Scan for the cell matching the given text and deliver its (x, y) coordinate at center. 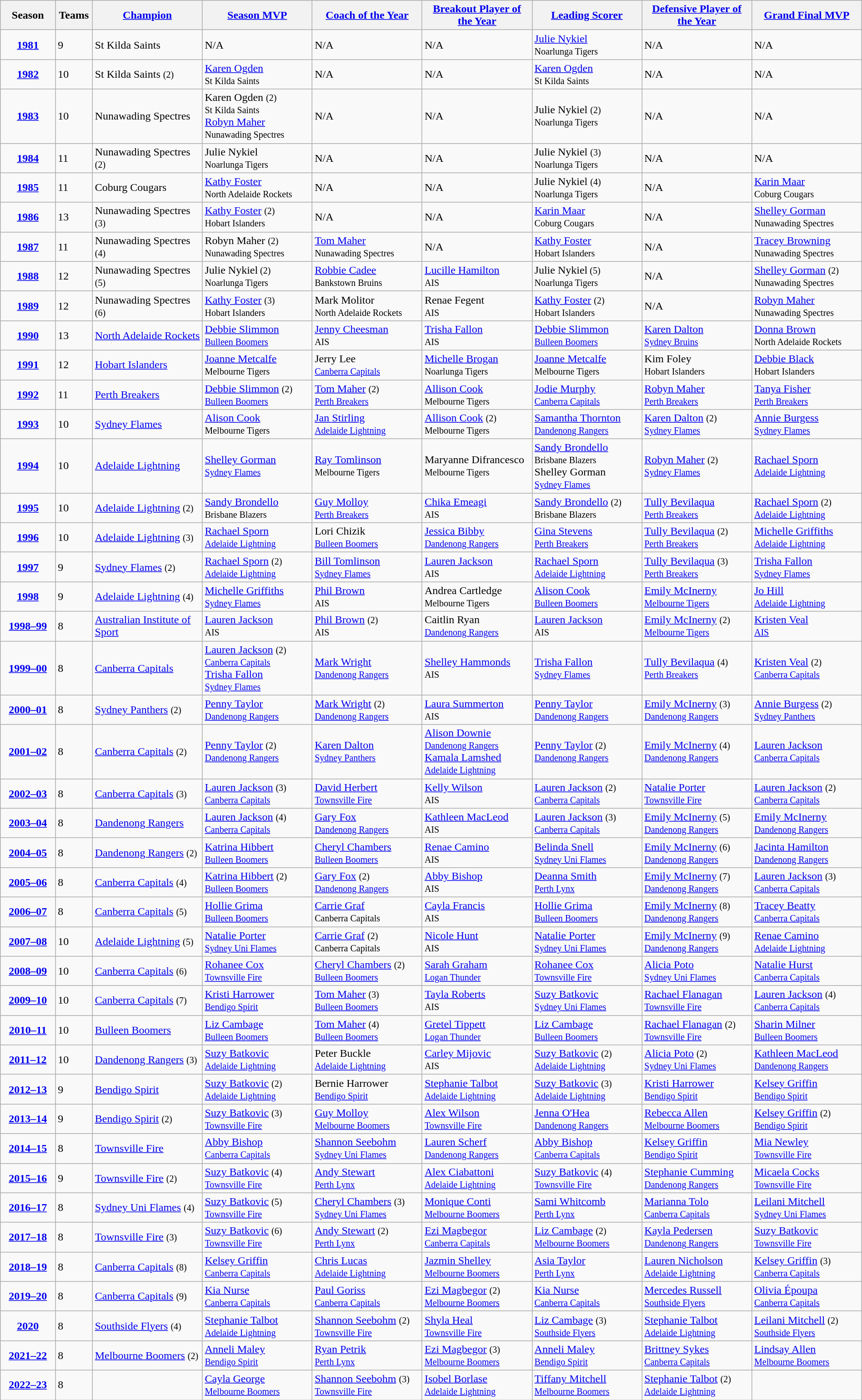
Rebecca AllenMelbourne Boomers (697, 1119)
Tracey BeattyCanberra Capitals (807, 912)
1989 (28, 305)
Liz Cambage (2) Melbourne Boomers (587, 1237)
2011–12 (28, 1060)
Townsville Fire (147, 1148)
2016–17 (28, 1207)
2006–07 (28, 912)
Michelle GriffithsAdelaide Lightning (807, 537)
Sydney Flames (2) (147, 567)
Gary FoxDandenong Rangers (367, 823)
Emily McInerny (6)Dandenong Rangers (697, 853)
Liz Cambage (3)Southside Flyers (587, 1325)
Ray TomlinsonMelbourne Tigers (367, 466)
1998–99 (28, 626)
Emily McInerny (8)Dandenong Rangers (697, 912)
Trisha FallonAIS (477, 335)
Dandenong Rangers (2) (147, 853)
2002–03 (28, 794)
Emily McInernyMelbourne Tigers (697, 596)
David HerbertTownsville Fire (367, 794)
Leading Scorer (587, 15)
1987 (28, 246)
Shelley HammondsAIS (477, 668)
Canberra Capitals (9) (147, 1296)
Emily McInernyDandenong Rangers (807, 823)
Kathy Foster (3)Hobart Islanders (257, 305)
2021–22 (28, 1355)
Cheryl ChambersBulleen Boomers (367, 853)
Jessica BibbyDandenong Rangers (477, 537)
Tully Bevilaqua (2)Perth Breakers (697, 537)
Phil Brown (2)AIS (367, 626)
Peter BuckleAdelaide Lightning (367, 1060)
2008–09 (28, 971)
Renae CaminoAIS (477, 853)
Melbourne Boomers (2) (147, 1355)
Sydney Uni Flames (4) (147, 1207)
Shelley Gorman (2)Nunawading Spectres (807, 276)
Alicia PotoSydney Uni Flames (697, 971)
Micaela Cocks Townsville Fire (807, 1178)
Stephanie Talbot (2)Adelaide Lightning (697, 1385)
Guy MolloyPerth Breakers (367, 508)
Tom Maher (4)Bulleen Boomers (367, 1030)
Jodie MurphyCanberra Capitals (587, 395)
Kathleen MacLeodAIS (477, 823)
Lucille HamiltonAIS (477, 276)
Bill TomlinsonSydney Flames (367, 567)
2001–02 (28, 752)
2017–18 (28, 1237)
2007–08 (28, 941)
Suzy BatkovicSydney Uni Flames (587, 1001)
Jazmin ShelleyMelbourne Boomers (477, 1266)
Asia TaylorPerth Lynx (587, 1266)
2022–23 (28, 1385)
1997 (28, 567)
1994 (28, 466)
Coburg Cougars (147, 187)
1996 (28, 537)
Jenny CheesmanAIS (367, 335)
Tully Bevilaqua (4)Perth Breakers (697, 668)
Tom Maher (3)Bulleen Boomers (367, 1001)
Canberra Capitals (3) (147, 794)
Chris LucasAdelaide Lightning (367, 1266)
Season MVP (257, 15)
Cayla FrancisAIS (477, 912)
Carrie Graf (2)Canberra Capitals (367, 941)
Emily McInerny (4)Dandenong Rangers (697, 752)
Defensive Player of the Year (697, 15)
Kristen Veal (2)Canberra Capitals (807, 668)
Tiffany MitchellMelbourne Boomers (587, 1385)
Katrina HibbertBulleen Boomers (257, 853)
Kristen VealAIS (807, 626)
Deanna SmithPerth Lynx (587, 882)
Emily McInerny (3)Dandenong Rangers (697, 710)
Alex CiabattoniAdelaide Lightning (477, 1178)
Kelsey Griffin (3)Canberra Capitals (807, 1266)
Alex WilsonTownsville Fire (477, 1119)
Nunawading Spectres (6) (147, 305)
Emily McInerny (9)Dandenong Rangers (697, 941)
Canberra Capitals (8) (147, 1266)
1986 (28, 217)
Andy Stewart Perth Lynx (367, 1178)
Allison CookMelbourne Tigers (477, 395)
Debbie BlackHobart Islanders (807, 365)
St Kilda Saints (147, 45)
Andy Stewart (2)Perth Lynx (367, 1237)
1993 (28, 425)
Gretel TippettLogan Thunder (477, 1030)
Robyn MaherPerth Breakers (697, 395)
Leilani Mitchell Sydney Uni Flames (807, 1207)
Tanya FisherPerth Breakers (807, 395)
Lori ChizikBulleen Boomers (367, 537)
Tom MaherNunawading Spectres (367, 246)
Annie BurgessSydney Flames (807, 425)
2004–05 (28, 853)
Jenna O'HeaDandenong Rangers (587, 1119)
1984 (28, 158)
Kelsey Griffin (2)Bendigo Spirit (807, 1119)
Phil BrownAIS (367, 596)
Teams (74, 15)
Canberra Capitals (147, 668)
1998 (28, 596)
Guy MolloyMelbourne Boomers (367, 1119)
Lindsay Allen Melbourne Boomers (807, 1355)
Nicole HuntAIS (477, 941)
Tully BevilaquaPerth Breakers (697, 508)
Mark MolitorNorth Adelaide Rockets (367, 305)
2005–06 (28, 882)
1981 (28, 45)
Alison DownieDandenong RangersKamala LamshedAdelaide Lightning (477, 752)
Renae CaminoAdelaide Lightning (807, 941)
Kathleen MacLeodDandenong Rangers (807, 1060)
Suzy Batkovic (5)Townsville Fire (257, 1207)
Julie Nykiel (3)Noarlunga Tigers (587, 158)
Karen DaltonSydney Panthers (367, 752)
Debbie Slimmon (2)Bulleen Boomers (257, 395)
Ezi Magbegor (2)Melbourne Boomers (477, 1296)
Michelle GriffithsSydney Flames (257, 596)
Robyn Maher (2)Nunawading Spectres (257, 246)
2018–19 (28, 1266)
Adelaide Lightning (5) (147, 941)
Bulleen Boomers (147, 1030)
Paul GorissCanberra Capitals (367, 1296)
Hobart Islanders (147, 365)
Julie Nykiel Noarlunga Tigers (587, 45)
Julie NykielNoarlunga Tigers (257, 158)
Katrina Hibbert (2)Bulleen Boomers (257, 882)
Tom Maher (2)Perth Breakers (367, 395)
Grand Final MVP (807, 15)
Suzy Batkovic (3)Townsville Fire (257, 1119)
Karen Ogden (2)St Kilda SaintsRobyn MaherNunawading Spectres (257, 116)
Cheryl Chambers (2)Bulleen Boomers (367, 971)
1999–00 (28, 668)
Samantha ThorntonDandenong Rangers (587, 425)
Kathy FosterHobart Islanders (587, 246)
2015–16 (28, 1178)
1985 (28, 187)
Shelley GormanNunawading Spectres (807, 217)
2000–01 (28, 710)
Suzy Batkovic Townsville Fire (807, 1237)
Brittney SykesCanberra Capitals (697, 1355)
Marianna Tolo Canberra Capitals (697, 1207)
Renae FegentAIS (477, 305)
Champion (147, 15)
Emily McInerny (5)Dandenong Rangers (697, 823)
Maryanne DifrancescoMelbourne Tigers (477, 466)
Season (28, 15)
1995 (28, 508)
Adelaide Lightning (4) (147, 596)
Sami Whitcomb Perth Lynx (587, 1207)
Adelaide Lightning (3) (147, 537)
Julie Nykiel (5)Noarlunga Tigers (587, 276)
Nunawading Spectres (4) (147, 246)
Annie Burgess (2)Sydney Panthers (807, 710)
Carrie GrafCanberra Capitals (367, 912)
Rachael FlanaganTownsville Fire (697, 1001)
1988 (28, 276)
Mark WrightDandenong Rangers (367, 668)
Dandenong Rangers (3) (147, 1060)
Adelaide Lightning (147, 466)
Monique ContiMelbourne Boomers (477, 1207)
Townsville Fire (3) (147, 1237)
Canberra Capitals (2) (147, 752)
Mark Wright (2)Dandenong Rangers (367, 710)
Donna BrownNorth Adelaide Rockets (807, 335)
Sandy BrondelloBrisbane BlazersShelley GormanSydney Flames (587, 466)
Canberra Capitals (4) (147, 882)
Sandy Brondello (2)Brisbane Blazers (587, 508)
Nunawading Spectres (3) (147, 217)
Nunawading Spectres (5) (147, 276)
Karen DaltonSydney Bruins (697, 335)
Rachael Flanagan (2)Townsville Fire (697, 1030)
Coach of the Year (367, 15)
Allison Cook (2)Melbourne Tigers (477, 425)
Alicia Poto (2)Sydney Uni Flames (697, 1060)
Chika EmeagiAIS (477, 508)
Suzy BatkovicAdelaide Lightning (257, 1060)
Ezi Magbegor (3)Melbourne Boomers (477, 1355)
Robyn MaherNunawading Spectres (807, 305)
Tracey BrowningNunawading Spectres (807, 246)
Andrea CartledgeMelbourne Tigers (477, 596)
Mia NewleyTownsville Fire (807, 1148)
Bendigo Spirit (2) (147, 1119)
Southside Flyers (4) (147, 1325)
Adelaide Lightning (2) (147, 508)
Cheryl Chambers (3)Sydney Uni Flames (367, 1207)
1991 (28, 365)
Tully Bevilaqua (3)Perth Breakers (697, 567)
2019–20 (28, 1296)
Australian Institute of Sport (147, 626)
Canberra Capitals (5) (147, 912)
1983 (28, 116)
Kayla Pedersen Dandenong Rangers (697, 1237)
Emily McInerny (2)Melbourne Tigers (697, 626)
Ezi MagbegorCanberra Capitals (477, 1237)
Bernie HarrowerBendigo Spirit (367, 1089)
Natalie HurstCanberra Capitals (807, 971)
2014–15 (28, 1148)
Abby BishopAIS (477, 882)
St Kilda Saints (2) (147, 75)
Laura SummertonAIS (477, 710)
Suzy Batkovic (3)Adelaide Lightning (587, 1089)
2013–14 (28, 1119)
Nunawading Spectres (2) (147, 158)
Townsville Fire (2) (147, 1178)
Shannon SeebohmSydney Uni Flames (367, 1148)
Lauren Jackson (2)Canberra CapitalsTrisha FallonSydney Flames (257, 668)
Ryan Petrik Perth Lynx (367, 1355)
Stephanie Cumming Dandenong Rangers (697, 1178)
Dandenong Rangers (147, 823)
Sharin MilnerBulleen Boomers (807, 1030)
Belinda SnellSydney Uni Flames (587, 853)
Emily McInerny (7)Dandenong Rangers (697, 882)
Lauren JacksonCanberra Capitals (807, 752)
1990 (28, 335)
Kim FoleyHobart Islanders (697, 365)
Alison CookMelbourne Tigers (257, 425)
Robbie CadeeBankstown Bruins (367, 276)
Jo HillAdelaide Lightning (807, 596)
Shannon Seebohm (3)Townsville Fire (367, 1385)
Mercedes RussellSouthside Flyers (697, 1296)
Jacinta HamiltonDandenong Rangers (807, 853)
Carley MijovicAIS (477, 1060)
Kelly WilsonAIS (477, 794)
2010–11 (28, 1030)
North Adelaide Rockets (147, 335)
Shelley GormanSydney Flames (257, 466)
Olivia ÉpoupaCanberra Capitals (807, 1296)
2012–13 (28, 1089)
Lauren NicholsonAdelaide Lightning (697, 1266)
Kelsey GriffinCanberra Capitals (257, 1266)
1982 (28, 75)
Jerry LeeCanberra Capitals (367, 365)
Canberra Capitals (6) (147, 971)
Jan StirlingAdelaide Lightning (367, 425)
Robyn Maher (2)Sydney Flames (697, 466)
Perth Breakers (147, 395)
2003–04 (28, 823)
Sarah GrahamLogan Thunder (477, 971)
Gary Fox (2)Dandenong Rangers (367, 882)
Shyla HealTownsville Fire (477, 1325)
Suzy Batkovic (6)Townsville Fire (257, 1237)
Leilani Mitchell (2)Southside Flyers (807, 1325)
2009–10 (28, 1001)
Lauren ScherfDandenong Rangers (477, 1148)
2020 (28, 1325)
Tayla RobertsAIS (477, 1001)
Nunawading Spectres (147, 116)
Kathy FosterNorth Adelaide Rockets (257, 187)
Karen Dalton (2)Sydney Flames (697, 425)
Julie Nykiel (4)Noarlunga Tigers (587, 187)
Sydney Panthers (2) (147, 710)
Gina StevensPerth Breakers (587, 537)
Breakout Player of the Year (477, 15)
1992 (28, 395)
Alison CookBulleen Boomers (587, 596)
Cayla GeorgeMelbourne Boomers (257, 1385)
Sydney Flames (147, 425)
Bendigo Spirit (147, 1089)
Canberra Capitals (7) (147, 1001)
Michelle BroganNoarlunga Tigers (477, 365)
Isobel Borlase Adelaide Lightning (477, 1385)
Caitlin RyanDandenong Rangers (477, 626)
Natalie PorterTownsville Fire (697, 794)
Sandy BrondelloBrisbane Blazers (257, 508)
Shannon Seebohm (2)Townsville Fire (367, 1325)
